Return the (x, y) coordinate for the center point of the cell that contains the specified text.  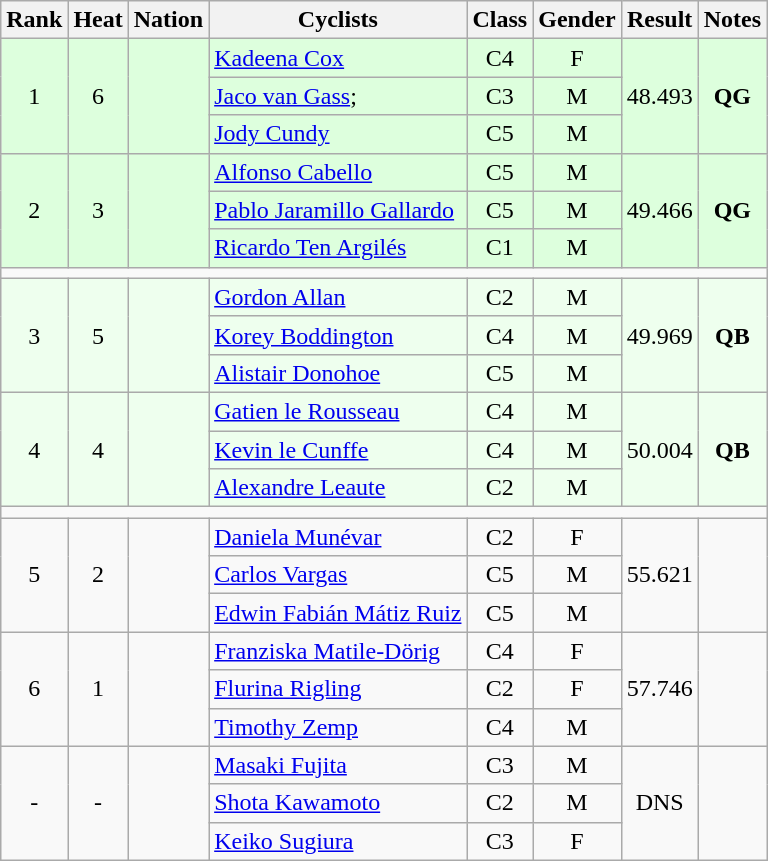
48.493 (660, 96)
57.746 (660, 689)
DNS (660, 803)
Alfonso Cabello (338, 172)
C1 (500, 248)
Keiko Sugiura (338, 841)
Kevin le Cunffe (338, 449)
Franziska Matile-Dörig (338, 651)
Alexandre Leaute (338, 488)
Result (660, 20)
Korey Boddington (338, 335)
Rank (34, 20)
Jaco van Gass; (338, 96)
Carlos Vargas (338, 575)
Cyclists (338, 20)
Ricardo Ten Argilés (338, 248)
Heat (98, 20)
Nation (168, 20)
Edwin Fabián Mátiz Ruiz (338, 613)
Masaki Fujita (338, 765)
Notes (732, 20)
55.621 (660, 575)
Shota Kawamoto (338, 803)
49.466 (660, 210)
Kadeena Cox (338, 58)
Alistair Donohoe (338, 373)
Flurina Rigling (338, 689)
49.969 (660, 335)
Gordon Allan (338, 297)
Gatien le Rousseau (338, 411)
50.004 (660, 449)
Class (500, 20)
Jody Cundy (338, 134)
Gender (577, 20)
Pablo Jaramillo Gallardo (338, 210)
Daniela Munévar (338, 537)
Timothy Zemp (338, 727)
